Pinpoint the cell where the given text exists, returning its [x, y] midpoint coordinate. 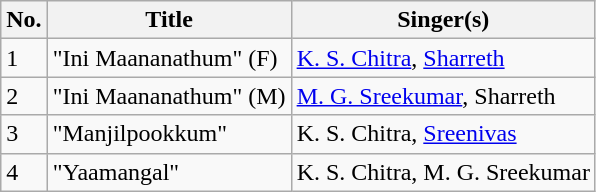
1 [24, 58]
"Yaamangal" [169, 172]
K. S. Chitra, Sharreth [443, 58]
Singer(s) [443, 20]
"Ini Maananathum" (M) [169, 96]
"Ini Maananathum" (F) [169, 58]
No. [24, 20]
K. S. Chitra, Sreenivas [443, 134]
2 [24, 96]
Title [169, 20]
M. G. Sreekumar, Sharreth [443, 96]
K. S. Chitra, M. G. Sreekumar [443, 172]
4 [24, 172]
3 [24, 134]
"Manjilpookkum" [169, 134]
